Output the (X, Y) coordinate of the center of the cell containing the given text.  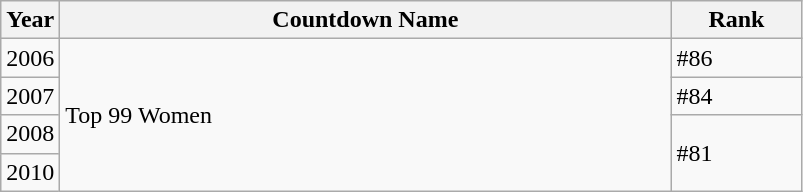
2007 (30, 96)
2008 (30, 134)
2010 (30, 172)
Top 99 Women (366, 115)
Year (30, 20)
Rank (736, 20)
2006 (30, 58)
#81 (736, 153)
#84 (736, 96)
Countdown Name (366, 20)
#86 (736, 58)
